Identify which cell holds the provided text, then report its [X, Y] central coordinate. 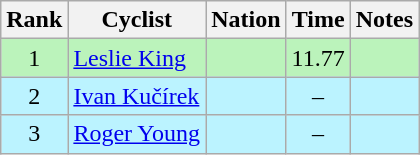
Time [318, 20]
11.77 [318, 58]
Rank [34, 20]
Roger Young [137, 134]
2 [34, 96]
Ivan Kučírek [137, 96]
Leslie King [137, 58]
3 [34, 134]
Notes [384, 20]
Cyclist [137, 20]
Nation [246, 20]
1 [34, 58]
